Return (x, y) of the center of cell containing provided text 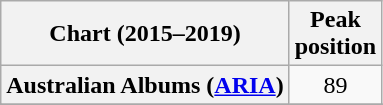
Chart (2015–2019) (145, 34)
Australian Albums (ARIA) (145, 85)
89 (335, 85)
Peakposition (335, 34)
